Scan for the cell matching the given text and deliver its [x, y] coordinate at center. 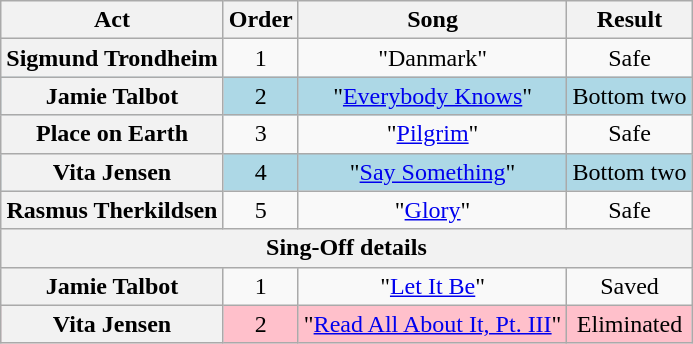
Eliminated [630, 324]
Sigmund Trondheim [112, 58]
"Read All About It, Pt. III" [432, 324]
Song [432, 20]
4 [260, 172]
Act [112, 20]
"Glory" [432, 210]
Order [260, 20]
"Pilgrim" [432, 134]
"Everybody Knows" [432, 96]
Result [630, 20]
3 [260, 134]
Sing-Off details [346, 248]
"Let It Be" [432, 286]
Place on Earth [112, 134]
"Danmark" [432, 58]
5 [260, 210]
Rasmus Therkildsen [112, 210]
Saved [630, 286]
"Say Something" [432, 172]
